Return the [X, Y] coordinate for the center point of the cell that contains the specified text.  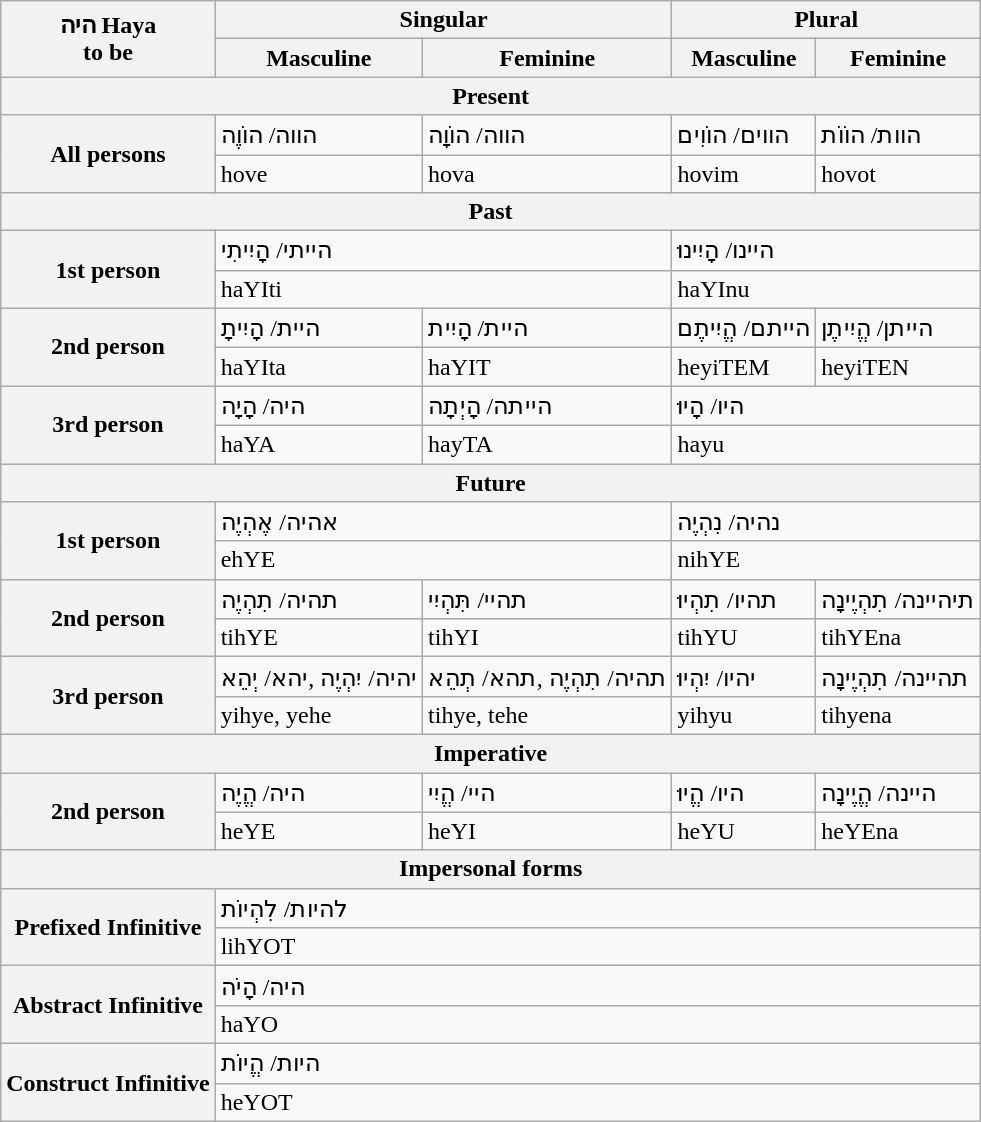
אהיה/ אֶהְיֶה [444, 522]
All persons [108, 154]
הייתי/ הָיִיתִי [444, 251]
היה Hayato be [108, 39]
הוות/ הוֹוֺת [898, 135]
היינו/ הָיִינוּ [826, 251]
hayu [826, 444]
הווים/ הוֹוִים [744, 135]
heyiTEN [898, 367]
היו/ הֱיוּ [744, 792]
Abstract Infinitive [108, 1005]
tihYEna [898, 638]
היינה/ הֱיֶינָה [898, 792]
ehYE [444, 560]
נהיה/ נִהְיֶה [826, 522]
להיות/ לִהְיוֹת [598, 908]
tihYE [318, 638]
tihYU [744, 638]
הווה/ הוֹוֶה [318, 135]
hayTA [548, 444]
היה/ הֱיֶה [318, 792]
tihyena [898, 715]
תהיה/ תִהְיֶה ,תהא/ תְהֵא [548, 677]
Singular [444, 20]
haYInu [826, 289]
hovot [898, 173]
haYIti [444, 289]
Past [491, 212]
תהיינה/ תִהְיֶינָה [898, 677]
הייתה/ הָיְתָה [548, 406]
hova [548, 173]
Present [491, 96]
היה/ הָיָה [318, 406]
yihyu [744, 715]
יהיה/ יִהְיֶה ,יהא/ יְהֵא [318, 677]
היו/ הָיוּ [826, 406]
yihye, yehe [318, 715]
הייתן/ הֱיִיתֶן [898, 328]
יהיו/ יִהְיוּ [744, 677]
היה/ הָיֹה [598, 986]
haYIT [548, 367]
תהיה/ תִהְיֶה [318, 599]
Plural [826, 20]
הייתם/ הֱיִיתֶם [744, 328]
heyiTEM [744, 367]
תיהיינה/ תִהְיֶינָה [898, 599]
hove [318, 173]
heYOT [598, 1102]
tihYI [548, 638]
heYI [548, 831]
lihYOT [598, 947]
Prefixed Infinitive [108, 927]
heYE [318, 831]
Construct Infinitive [108, 1082]
היית/ הָיִיתָ [318, 328]
היית/ הָיִית [548, 328]
tihye, tehe [548, 715]
Imperative [491, 753]
haYO [598, 1024]
תהיו/ תִהְיוּ [744, 599]
Future [491, 483]
היות/ הֱיוֹת [598, 1063]
haYA [318, 444]
heYEna [898, 831]
הווה/ הוֹוָה [548, 135]
היי/ הֱיִי [548, 792]
haYIta [318, 367]
nihYE [826, 560]
Impersonal forms [491, 869]
hovim [744, 173]
heYU [744, 831]
תהיי/ תִּהְיִי [548, 599]
